Find where the given text appears and provide that cell's center as (x, y) coordinate. 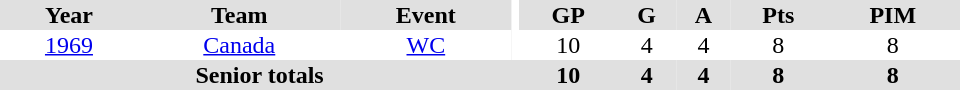
PIM (893, 15)
A (704, 15)
Canada (240, 45)
WC (426, 45)
Team (240, 15)
Pts (778, 15)
Year (69, 15)
G (646, 15)
GP (568, 15)
1969 (69, 45)
Senior totals (260, 75)
Event (426, 15)
